Find where the given text appears and provide that cell's center as (X, Y) coordinate. 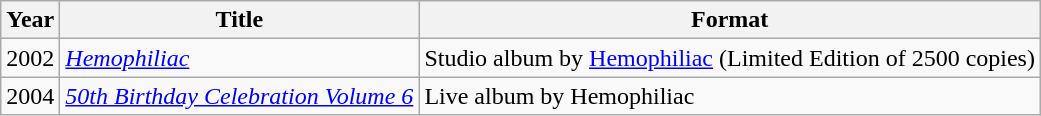
2002 (30, 58)
Hemophiliac (240, 58)
Title (240, 20)
Format (730, 20)
50th Birthday Celebration Volume 6 (240, 96)
Studio album by Hemophiliac (Limited Edition of 2500 copies) (730, 58)
Year (30, 20)
Live album by Hemophiliac (730, 96)
2004 (30, 96)
